Provide the (X, Y) coordinate of the cell's center where the given text is located.  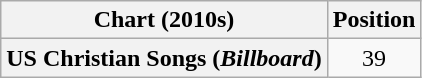
39 (374, 58)
Chart (2010s) (164, 20)
Position (374, 20)
US Christian Songs (Billboard) (164, 58)
